Capture the cell that displays the provided text and extract its (x, y) central coordinate. 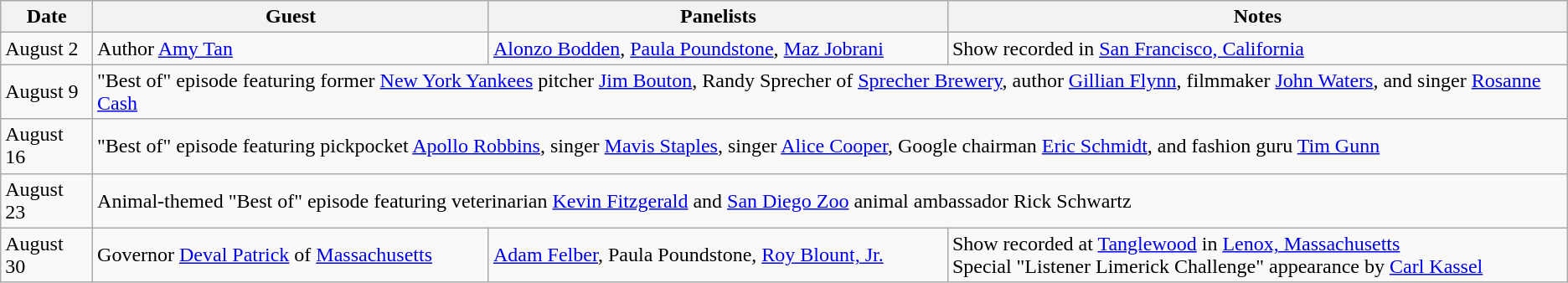
Show recorded at Tanglewood in Lenox, MassachusettsSpecial "Listener Limerick Challenge" appearance by Carl Kassel (1257, 255)
August 9 (47, 92)
Governor Deval Patrick of Massachusetts (291, 255)
Guest (291, 17)
August 16 (47, 146)
Show recorded in San Francisco, California (1257, 49)
Alonzo Bodden, Paula Poundstone, Maz Jobrani (718, 49)
August 30 (47, 255)
Date (47, 17)
Animal-themed "Best of" episode featuring veterinarian Kevin Fitzgerald and San Diego Zoo animal ambassador Rick Schwartz (831, 201)
Author Amy Tan (291, 49)
Panelists (718, 17)
August 23 (47, 201)
August 2 (47, 49)
Notes (1257, 17)
Adam Felber, Paula Poundstone, Roy Blount, Jr. (718, 255)
